Search for the cell housing the specified text and yield its (x, y) center coordinate. 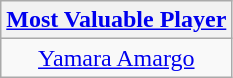
Most Valuable Player (116, 20)
Yamara Amargo (116, 58)
